For the text-containing cell, return its midpoint in [x, y] coordinate format. 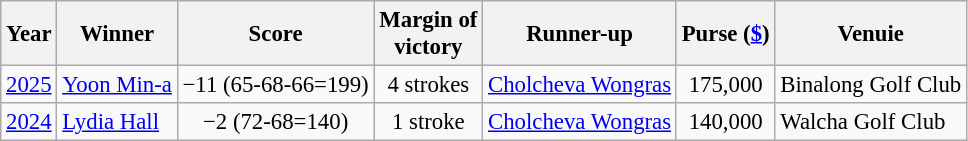
Winner [117, 34]
Margin ofvictory [428, 34]
2024 [29, 122]
1 stroke [428, 122]
−2 (72-68=140) [276, 122]
Purse ($) [726, 34]
2025 [29, 85]
175,000 [726, 85]
140,000 [726, 122]
Score [276, 34]
Lydia Hall [117, 122]
Runner-up [580, 34]
−11 (65-68-66=199) [276, 85]
4 strokes [428, 85]
Year [29, 34]
Binalong Golf Club [871, 85]
Venuie [871, 34]
Walcha Golf Club [871, 122]
Yoon Min-a [117, 85]
